Return the [X, Y] coordinate for the center point of the cell that contains the specified text.  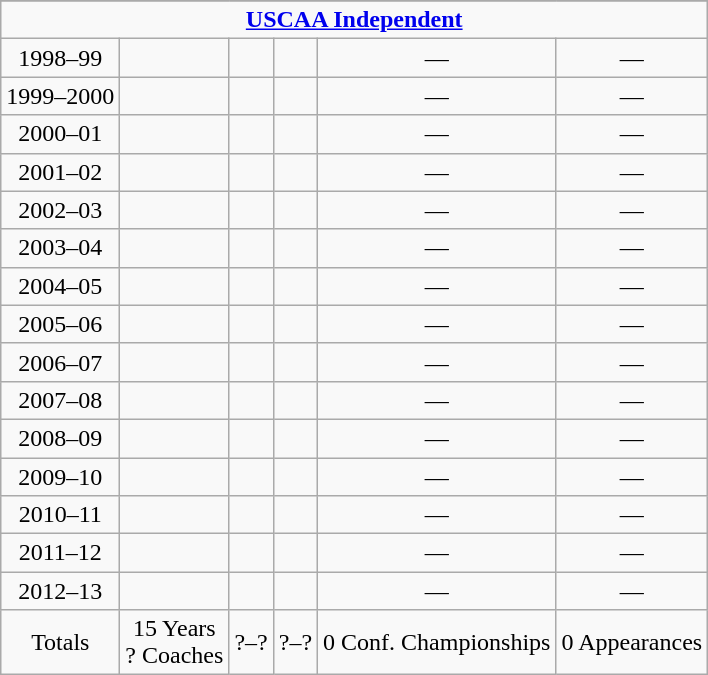
USCAA Independent [354, 20]
2008–09 [60, 438]
0 Conf. Championships [437, 642]
2010–11 [60, 515]
2012–13 [60, 591]
2009–10 [60, 477]
2004–05 [60, 286]
2011–12 [60, 553]
1999–2000 [60, 96]
15 Years? Coaches [174, 642]
2002–03 [60, 210]
0 Appearances [632, 642]
2005–06 [60, 324]
2003–04 [60, 248]
Totals [60, 642]
1998–99 [60, 58]
2007–08 [60, 400]
2006–07 [60, 362]
2001–02 [60, 172]
2000–01 [60, 134]
